Search for the cell housing the specified text and yield its (x, y) center coordinate. 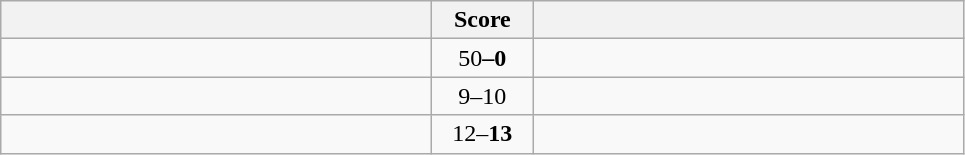
50–0 (482, 58)
12–13 (482, 134)
Score (482, 20)
9–10 (482, 96)
